Scan for the cell matching the given text and deliver its [X, Y] coordinate at center. 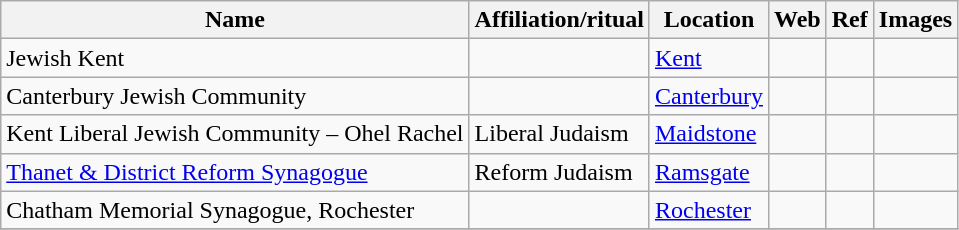
Location [708, 20]
Kent [708, 58]
Canterbury Jewish Community [235, 96]
Ref [850, 20]
Chatham Memorial Synagogue, Rochester [235, 210]
Reform Judaism [559, 172]
Web [797, 20]
Name [235, 20]
Affiliation/ritual [559, 20]
Jewish Kent [235, 58]
Liberal Judaism [559, 134]
Kent Liberal Jewish Community – Ohel Rachel [235, 134]
Rochester [708, 210]
Canterbury [708, 96]
Maidstone [708, 134]
Ramsgate [708, 172]
Thanet & District Reform Synagogue [235, 172]
Images [915, 20]
